Return (x, y) of the center of cell containing provided text 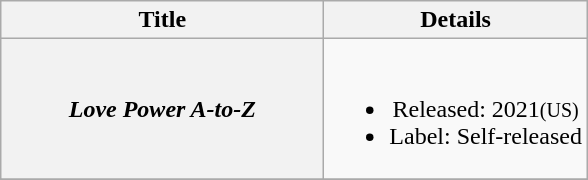
Love Power A-to-Z (162, 109)
Title (162, 20)
Details (456, 20)
Released: 2021(US)Label: Self-released (456, 109)
